From the cell containing the given text, extract its center point as [x, y] coordinate. 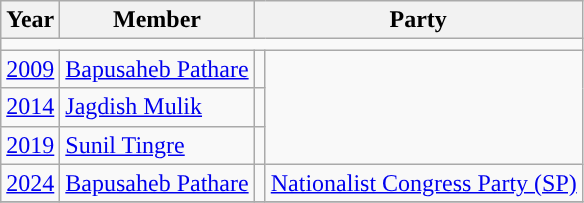
Jagdish Mulik [157, 107]
2024 [30, 183]
Nationalist Congress Party (SP) [424, 183]
Sunil Tingre [157, 145]
Party [418, 20]
2009 [30, 69]
2019 [30, 145]
Member [157, 20]
2014 [30, 107]
Year [30, 20]
